Output the [X, Y] coordinate of the center of the cell containing the given text.  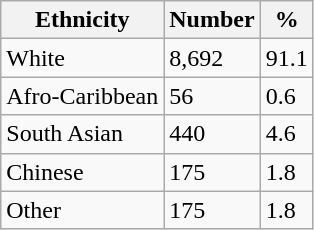
White [82, 58]
% [286, 20]
91.1 [286, 58]
0.6 [286, 96]
Afro-Caribbean [82, 96]
56 [212, 96]
8,692 [212, 58]
Other [82, 210]
Chinese [82, 172]
South Asian [82, 134]
4.6 [286, 134]
440 [212, 134]
Number [212, 20]
Ethnicity [82, 20]
